Scan for the cell matching the given text and deliver its [X, Y] coordinate at center. 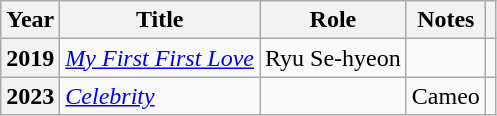
My First First Love [160, 58]
Cameo [446, 96]
2023 [30, 96]
Celebrity [160, 96]
2019 [30, 58]
Year [30, 20]
Notes [446, 20]
Ryu Se-hyeon [334, 58]
Role [334, 20]
Title [160, 20]
